Capture the cell that displays the provided text and extract its [x, y] central coordinate. 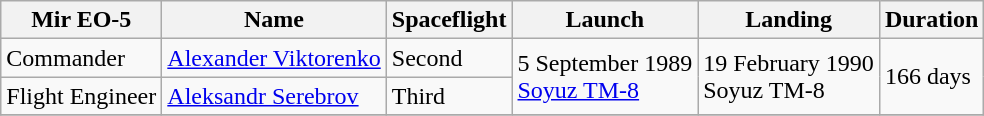
Name [274, 20]
Aleksandr Serebrov [274, 96]
Third [449, 96]
Second [449, 58]
Launch [605, 20]
Duration [931, 20]
Alexander Viktorenko [274, 58]
19 February 1990 Soyuz TM-8 [789, 77]
Commander [82, 58]
Mir EO-5 [82, 20]
Landing [789, 20]
166 days [931, 77]
5 September 1989 Soyuz TM-8 [605, 77]
Spaceflight [449, 20]
Flight Engineer [82, 96]
